Return (x, y) of the center of cell containing provided text 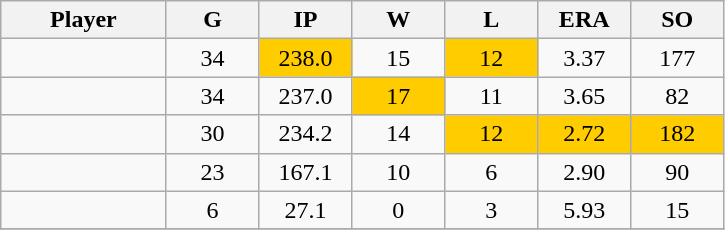
30 (212, 134)
23 (212, 172)
5.93 (584, 210)
3.65 (584, 96)
82 (678, 96)
167.1 (306, 172)
L (492, 20)
G (212, 20)
3.37 (584, 58)
W (398, 20)
177 (678, 58)
14 (398, 134)
90 (678, 172)
ERA (584, 20)
2.72 (584, 134)
3 (492, 210)
2.90 (584, 172)
Player (84, 20)
IP (306, 20)
27.1 (306, 210)
10 (398, 172)
234.2 (306, 134)
237.0 (306, 96)
182 (678, 134)
0 (398, 210)
238.0 (306, 58)
17 (398, 96)
SO (678, 20)
11 (492, 96)
